Detect which cell encompasses the target text, then output its (X, Y) center coordinate. 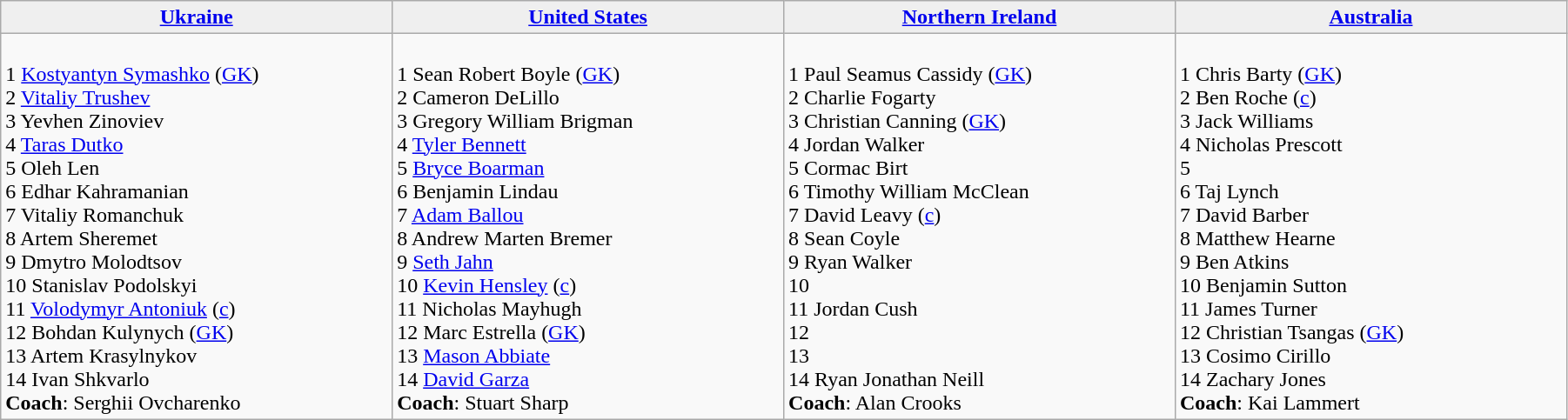
United States (588, 17)
Australia (1370, 17)
Ukraine (197, 17)
Northern Ireland (980, 17)
